Provide the (X, Y) coordinate of the cell's center where the given text is located.  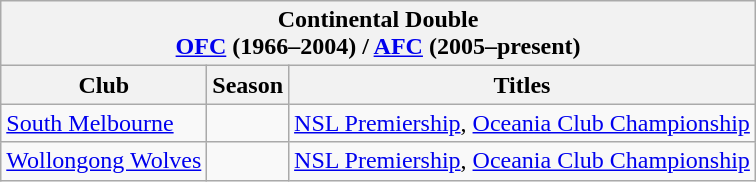
Continental DoubleOFC (1966–2004) / AFC (2005–present) (378, 34)
Season (248, 85)
Club (104, 85)
Wollongong Wolves (104, 161)
South Melbourne (104, 123)
Titles (522, 85)
